Provide the (X, Y) coordinate of the cell's center where the given text is located.  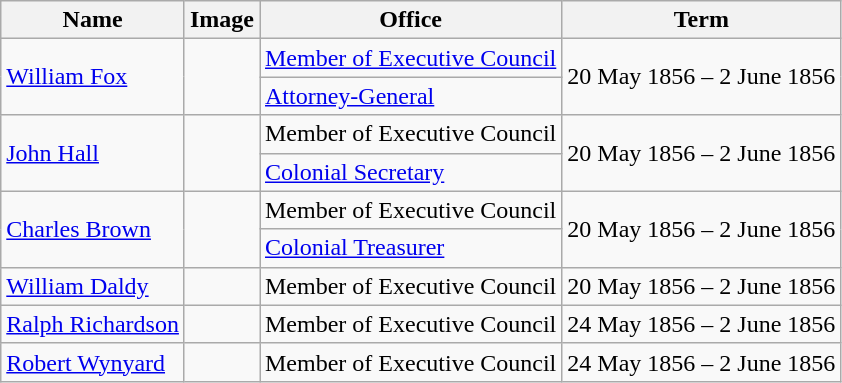
Charles Brown (93, 229)
Image (222, 20)
Name (93, 20)
Ralph Richardson (93, 324)
William Fox (93, 77)
Term (702, 20)
Robert Wynyard (93, 362)
Attorney-General (411, 96)
William Daldy (93, 286)
John Hall (93, 153)
Colonial Treasurer (411, 248)
Office (411, 20)
Colonial Secretary (411, 172)
